Capture the cell that displays the provided text and extract its [x, y] central coordinate. 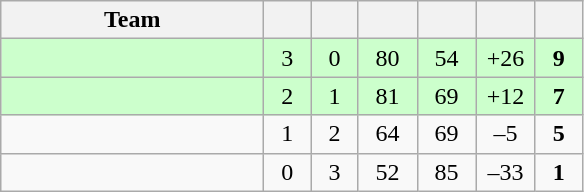
64 [388, 134]
54 [446, 58]
–33 [506, 172]
80 [388, 58]
9 [558, 58]
Team [132, 20]
5 [558, 134]
+12 [506, 96]
7 [558, 96]
+26 [506, 58]
85 [446, 172]
81 [388, 96]
52 [388, 172]
–5 [506, 134]
